Locate the cell with the specified text and output its [X, Y] center coordinate. 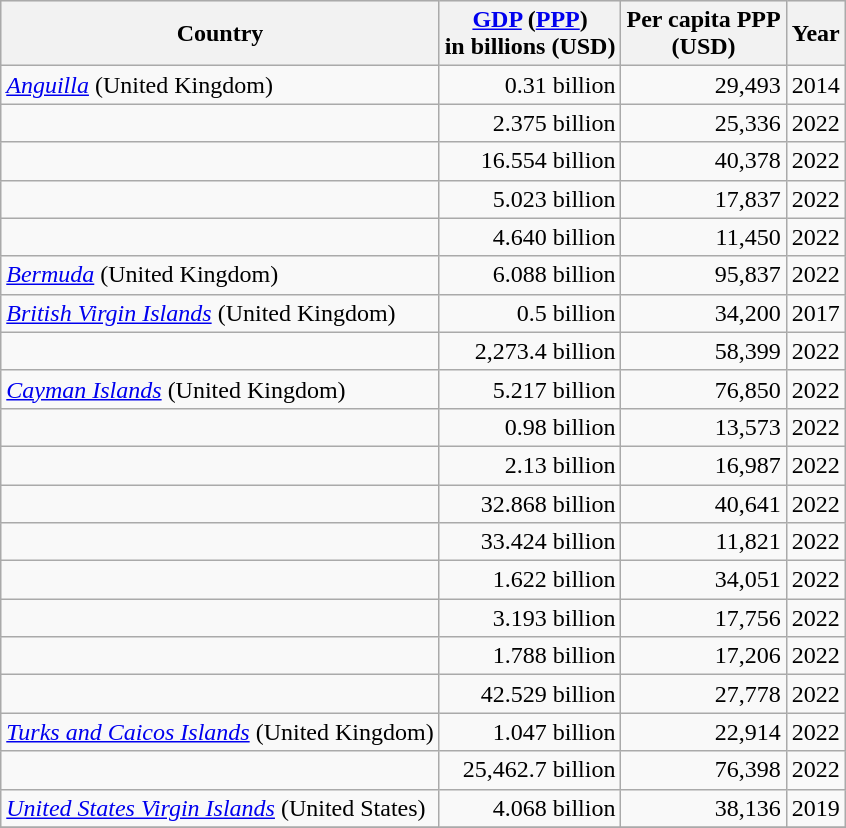
16.554 billion [530, 161]
34,200 [704, 313]
40,641 [704, 503]
1.788 billion [530, 656]
British Virgin Islands (United Kingdom) [220, 313]
1.622 billion [530, 580]
17,206 [704, 656]
25,462.7 billion [530, 770]
38,136 [704, 808]
17,837 [704, 199]
2,273.4 billion [530, 351]
33.424 billion [530, 542]
Cayman Islands (United Kingdom) [220, 389]
3.193 billion [530, 618]
40,378 [704, 161]
16,987 [704, 465]
4.640 billion [530, 237]
17,756 [704, 618]
1.047 billion [530, 732]
Anguilla (United Kingdom) [220, 85]
76,398 [704, 770]
95,837 [704, 275]
11,821 [704, 542]
76,850 [704, 389]
58,399 [704, 351]
2.13 billion [530, 465]
5.023 billion [530, 199]
0.31 billion [530, 85]
GDP (PPP)in billions (USD) [530, 34]
13,573 [704, 427]
Country [220, 34]
22,914 [704, 732]
25,336 [704, 123]
11,450 [704, 237]
Turks and Caicos Islands (United Kingdom) [220, 732]
5.217 billion [530, 389]
0.5 billion [530, 313]
6.088 billion [530, 275]
Per capita PPP(USD) [704, 34]
32.868 billion [530, 503]
Bermuda (United Kingdom) [220, 275]
4.068 billion [530, 808]
2.375 billion [530, 123]
27,778 [704, 694]
2017 [816, 313]
29,493 [704, 85]
2014 [816, 85]
United States Virgin Islands (United States) [220, 808]
2019 [816, 808]
0.98 billion [530, 427]
42.529 billion [530, 694]
Year [816, 34]
34,051 [704, 580]
